Find where the given text appears and provide that cell's center as (x, y) coordinate. 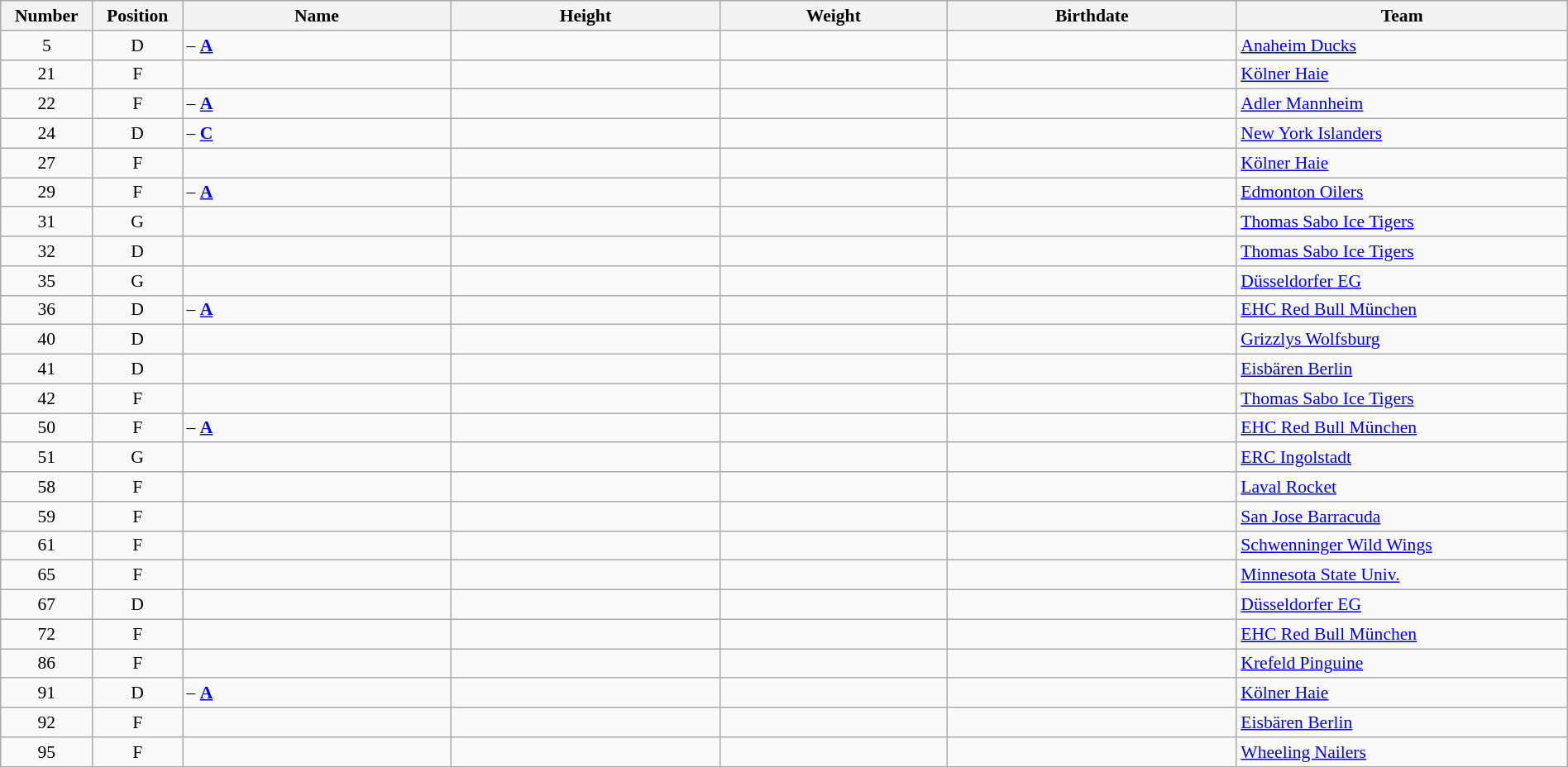
91 (46, 693)
40 (46, 340)
58 (46, 487)
San Jose Barracuda (1402, 517)
Height (586, 16)
50 (46, 428)
24 (46, 134)
72 (46, 634)
22 (46, 104)
21 (46, 74)
59 (46, 517)
65 (46, 575)
Minnesota State Univ. (1402, 575)
Birthdate (1092, 16)
41 (46, 369)
27 (46, 163)
29 (46, 193)
32 (46, 251)
Weight (834, 16)
Laval Rocket (1402, 487)
Krefeld Pinguine (1402, 664)
New York Islanders (1402, 134)
42 (46, 398)
31 (46, 222)
86 (46, 664)
51 (46, 458)
– C (316, 134)
61 (46, 545)
36 (46, 310)
92 (46, 722)
5 (46, 45)
ERC Ingolstadt (1402, 458)
Team (1402, 16)
67 (46, 605)
Name (316, 16)
Number (46, 16)
35 (46, 281)
Wheeling Nailers (1402, 752)
Anaheim Ducks (1402, 45)
Edmonton Oilers (1402, 193)
Position (137, 16)
Schwenninger Wild Wings (1402, 545)
Adler Mannheim (1402, 104)
Grizzlys Wolfsburg (1402, 340)
95 (46, 752)
